Capture the cell that displays the provided text and extract its [x, y] central coordinate. 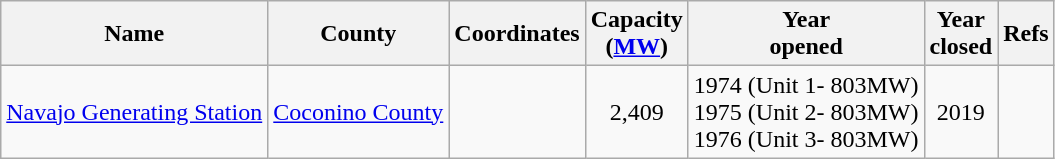
County [358, 34]
1974 (Unit 1- 803MW)1975 (Unit 2- 803MW)1976 (Unit 3- 803MW) [806, 112]
Capacity(MW) [636, 34]
Navajo Generating Station [134, 112]
Coconino County [358, 112]
2,409 [636, 112]
Name [134, 34]
2019 [961, 112]
Coordinates [517, 34]
Yearclosed [961, 34]
Yearopened [806, 34]
Refs [1026, 34]
